From the cell containing the given text, extract its center point as (x, y) coordinate. 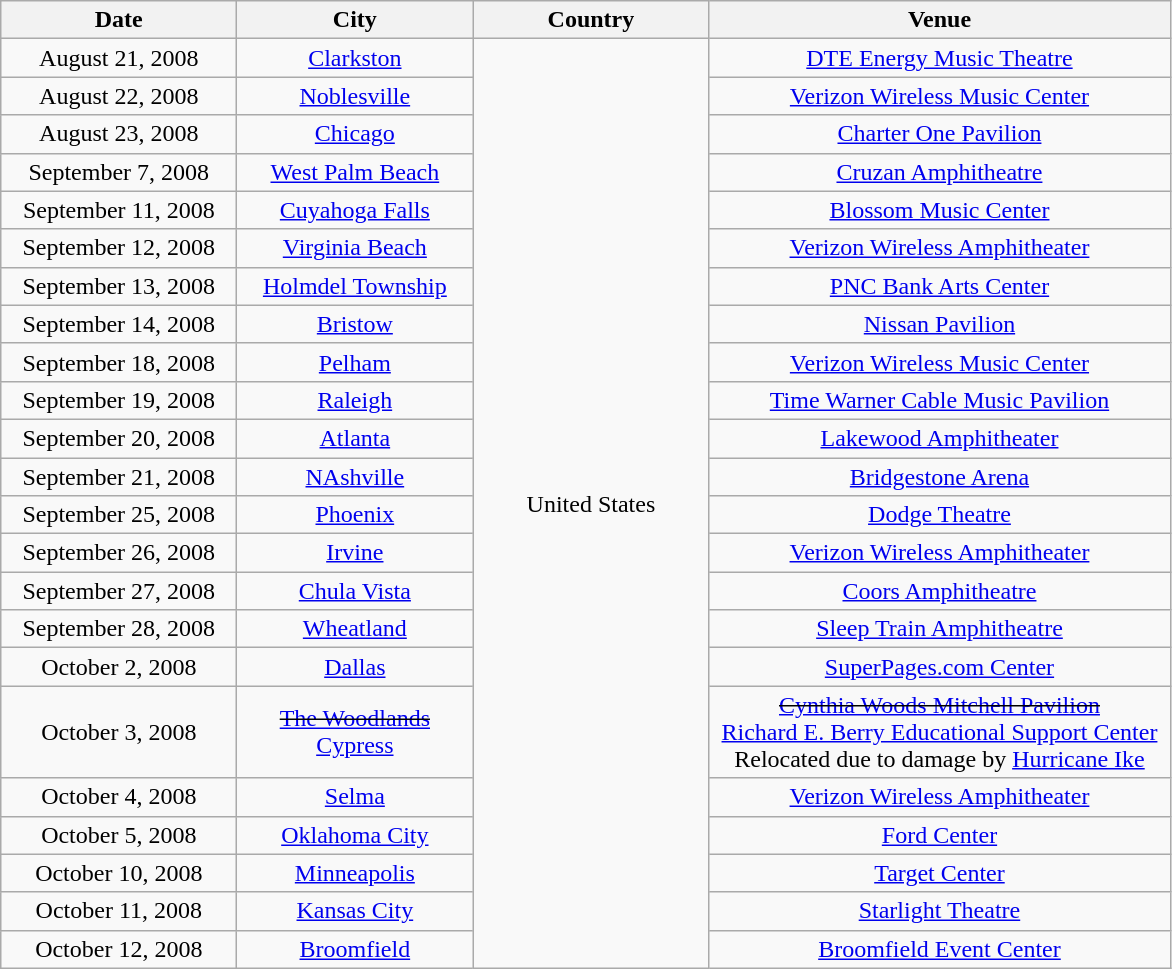
October 10, 2008 (119, 873)
Cuyahoga Falls (355, 210)
August 23, 2008 (119, 134)
September 26, 2008 (119, 553)
Blossom Music Center (940, 210)
Kansas City (355, 911)
Noblesville (355, 96)
Broomfield Event Center (940, 949)
DTE Energy Music Theatre (940, 58)
October 4, 2008 (119, 797)
Target Center (940, 873)
West Palm Beach (355, 172)
September 21, 2008 (119, 477)
Virginia Beach (355, 248)
October 2, 2008 (119, 667)
Pelham (355, 362)
Cruzan Amphitheatre (940, 172)
Atlanta (355, 438)
Wheatland (355, 629)
Bristow (355, 324)
Ford Center (940, 835)
Phoenix (355, 515)
October 12, 2008 (119, 949)
Date (119, 20)
September 13, 2008 (119, 286)
Raleigh (355, 400)
PNC Bank Arts Center (940, 286)
Oklahoma City (355, 835)
August 22, 2008 (119, 96)
Broomfield (355, 949)
Starlight Theatre (940, 911)
September 20, 2008 (119, 438)
Country (591, 20)
Chicago (355, 134)
September 12, 2008 (119, 248)
Charter One Pavilion (940, 134)
Selma (355, 797)
City (355, 20)
September 14, 2008 (119, 324)
September 18, 2008 (119, 362)
Lakewood Amphitheater (940, 438)
Chula Vista (355, 591)
Bridgestone Arena (940, 477)
Irvine (355, 553)
October 3, 2008 (119, 732)
Dodge Theatre (940, 515)
Dallas (355, 667)
September 11, 2008 (119, 210)
September 7, 2008 (119, 172)
Time Warner Cable Music Pavilion (940, 400)
Holmdel Township (355, 286)
Coors Amphitheatre (940, 591)
September 28, 2008 (119, 629)
Venue (940, 20)
United States (591, 504)
Nissan Pavilion (940, 324)
SuperPages.com Center (940, 667)
September 25, 2008 (119, 515)
August 21, 2008 (119, 58)
Sleep Train Amphitheatre (940, 629)
The WoodlandsCypress (355, 732)
September 19, 2008 (119, 400)
Cynthia Woods Mitchell PavilionRichard E. Berry Educational Support CenterRelocated due to damage by Hurricane Ike (940, 732)
October 11, 2008 (119, 911)
October 5, 2008 (119, 835)
NAshville (355, 477)
Clarkston (355, 58)
September 27, 2008 (119, 591)
Minneapolis (355, 873)
